From the cell containing the given text, extract its center point as [X, Y] coordinate. 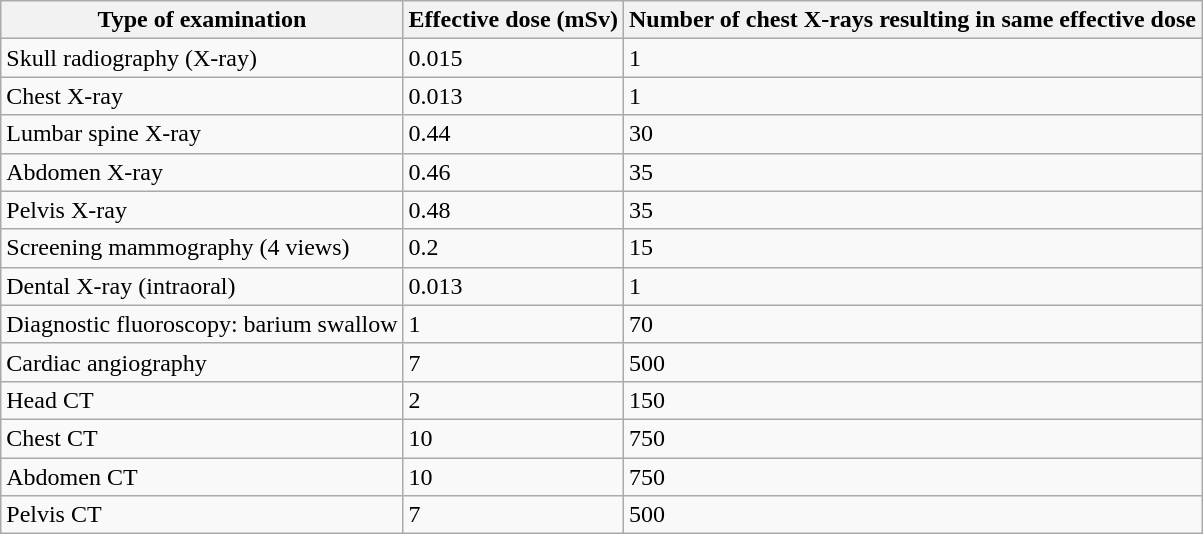
Abdomen CT [202, 477]
0.2 [513, 248]
Number of chest X-rays resulting in same effective dose [912, 20]
Chest CT [202, 438]
Effective dose (mSv) [513, 20]
2 [513, 400]
150 [912, 400]
0.48 [513, 210]
Type of examination [202, 20]
30 [912, 134]
Diagnostic fluoroscopy: barium swallow [202, 324]
Pelvis X-ray [202, 210]
70 [912, 324]
0.015 [513, 58]
Skull radiography (X-ray) [202, 58]
Abdomen X-ray [202, 172]
Lumbar spine X-ray [202, 134]
Cardiac angiography [202, 362]
Dental X-ray (intraoral) [202, 286]
Chest X-ray [202, 96]
15 [912, 248]
Head CT [202, 400]
0.44 [513, 134]
Pelvis CT [202, 515]
Screening mammography (4 views) [202, 248]
0.46 [513, 172]
